Identify which cell holds the provided text, then report its [X, Y] central coordinate. 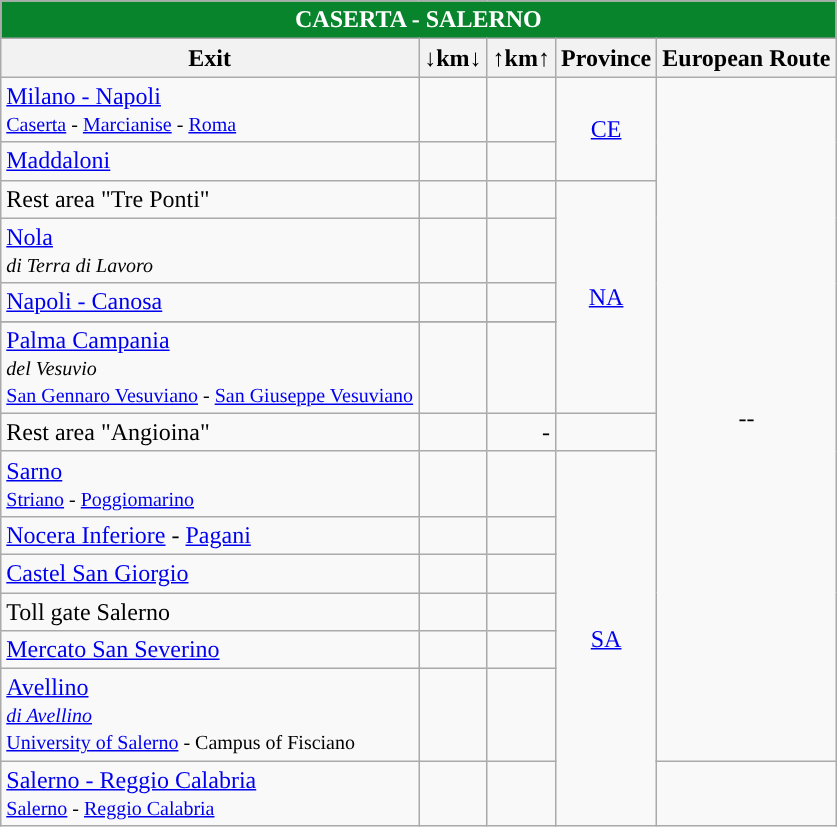
SA [606, 638]
Palma Campania del Vesuvio San Gennaro Vesuviano - San Giuseppe Vesuviano [210, 367]
Nola di Terra di Lavoro [210, 250]
European Route [746, 58]
Milano - Napoli Caserta - Marcianise - Roma [210, 110]
CE [606, 128]
-- [746, 419]
Rest area "Tre Ponti" [210, 199]
Mercato San Severino [210, 650]
SarnoStriano - Poggiomarino [210, 484]
↓km↓ [453, 58]
- [521, 432]
Province [606, 58]
Rest area "Angioina" [210, 432]
Toll gate Salerno [210, 611]
Avellino di Avellino University of Salerno - Campus of Fisciano [210, 715]
CASERTA - SALERNO [418, 20]
NA [606, 296]
Nocera Inferiore - Pagani [210, 535]
Maddaloni [210, 161]
Salerno - Reggio CalabriaSalerno - Reggio Calabria [210, 794]
Castel San Giorgio [210, 573]
↑km↑ [521, 58]
Exit [210, 58]
Napoli - Canosa [210, 302]
